Detect which cell encompasses the target text, then output its (x, y) center coordinate. 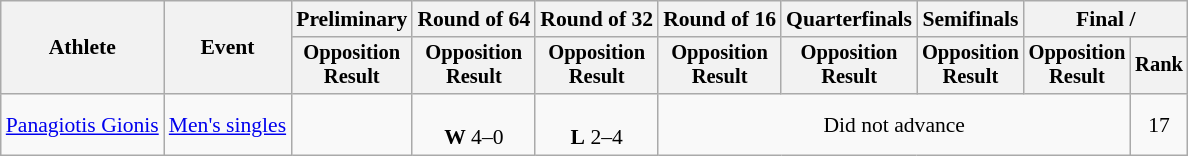
Panagiotis Gionis (82, 124)
Men's singles (228, 124)
Preliminary (352, 19)
Round of 64 (474, 19)
Did not advance (894, 124)
Semifinals (970, 19)
L 2–4 (596, 124)
Athlete (82, 48)
Quarterfinals (849, 19)
17 (1159, 124)
Final / (1106, 19)
Event (228, 48)
Round of 32 (596, 19)
Rank (1159, 66)
Round of 16 (720, 19)
W 4–0 (474, 124)
